Pinpoint the cell where the given text exists, returning its [X, Y] midpoint coordinate. 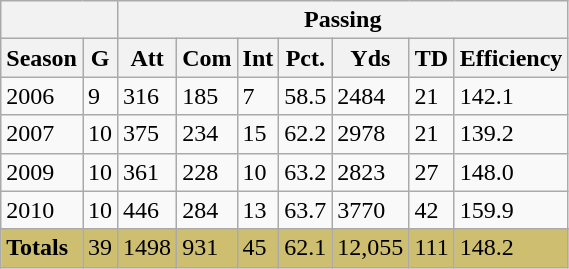
Com [207, 58]
2009 [42, 172]
3770 [370, 210]
931 [207, 248]
Season [42, 58]
Int [258, 58]
316 [148, 96]
2978 [370, 134]
2823 [370, 172]
9 [100, 96]
45 [258, 248]
27 [432, 172]
159.9 [511, 210]
375 [148, 134]
Passing [343, 20]
185 [207, 96]
62.1 [306, 248]
228 [207, 172]
284 [207, 210]
63.7 [306, 210]
148.2 [511, 248]
2007 [42, 134]
2484 [370, 96]
139.2 [511, 134]
Efficiency [511, 58]
361 [148, 172]
Pct. [306, 58]
62.2 [306, 134]
63.2 [306, 172]
15 [258, 134]
58.5 [306, 96]
39 [100, 248]
Att [148, 58]
234 [207, 134]
142.1 [511, 96]
1498 [148, 248]
Totals [42, 248]
13 [258, 210]
7 [258, 96]
446 [148, 210]
148.0 [511, 172]
12,055 [370, 248]
2010 [42, 210]
Yds [370, 58]
42 [432, 210]
2006 [42, 96]
111 [432, 248]
TD [432, 58]
G [100, 58]
